Return [x, y] of the center of cell containing provided text 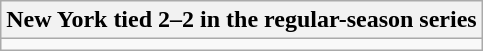
New York tied 2–2 in the regular-season series [242, 20]
